Output the (X, Y) coordinate of the center of the cell containing the given text.  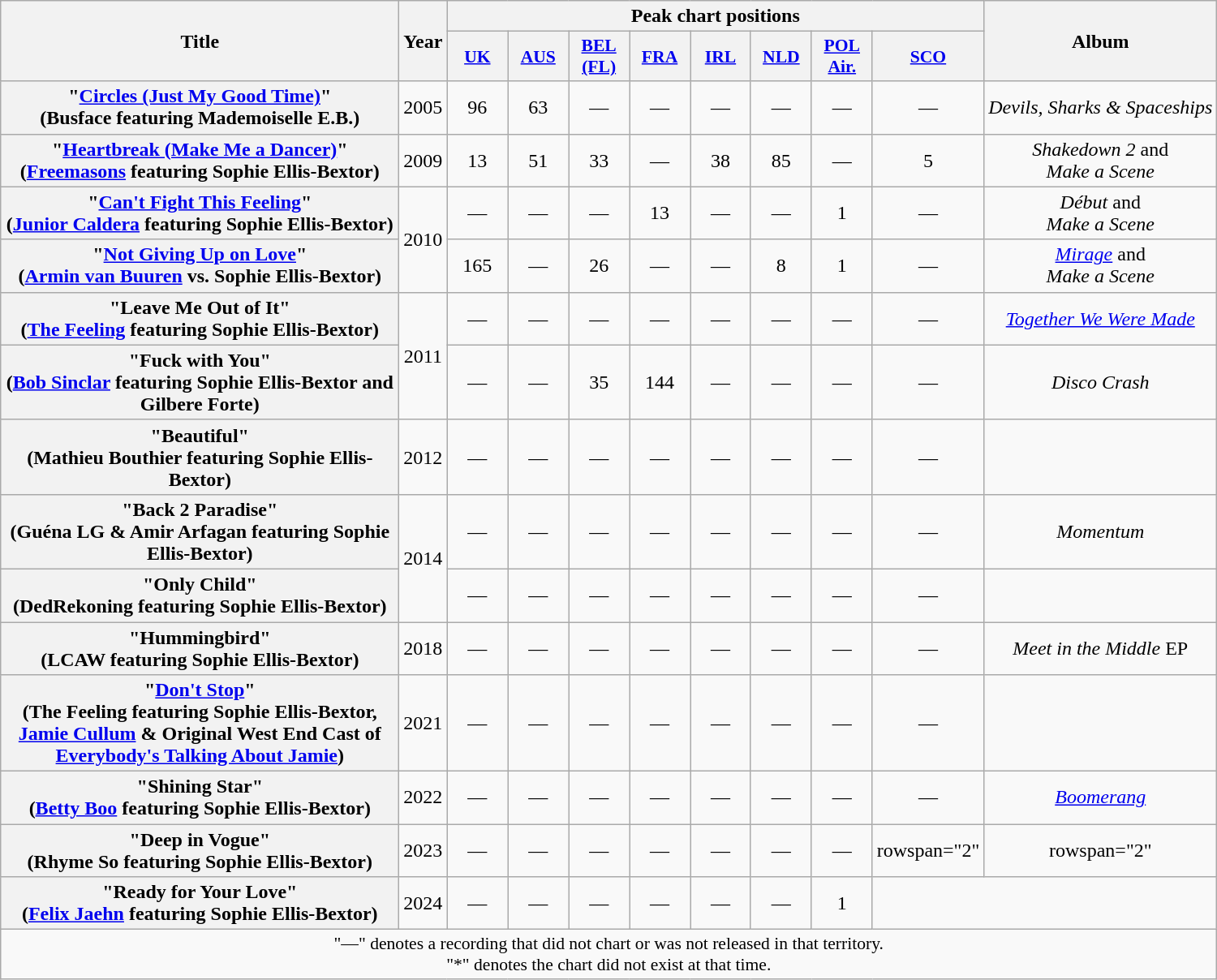
"Hummingbird"(LCAW featuring Sophie Ellis-Bextor) (200, 647)
Boomerang (1100, 798)
2022 (424, 798)
IRL (720, 57)
"Shining Star"(Betty Boo featuring Sophie Ellis-Bextor) (200, 798)
35 (599, 382)
38 (720, 161)
Year (424, 41)
AUS (539, 57)
33 (599, 161)
UK (477, 57)
"Deep in Vogue"(Rhyme So featuring Sophie Ellis-Bextor) (200, 850)
5 (928, 161)
2021 (424, 724)
165 (477, 266)
2011 (424, 355)
"Heartbreak (Make Me a Dancer)"(Freemasons featuring Sophie Ellis-Bextor) (200, 161)
"—" denotes a recording that did not chart or was not released in that territory."*" denotes the chart did not exist at that time. (608, 954)
Devils, Sharks & Spaceships (1100, 107)
"Don't Stop"(The Feeling featuring Sophie Ellis-Bextor, Jamie Cullum & Original West End Cast of Everybody's Talking About Jamie) (200, 724)
144 (660, 382)
Shakedown 2 andMake a Scene (1100, 161)
Together We Were Made (1100, 318)
NLD (781, 57)
Disco Crash (1100, 382)
2010 (424, 239)
"Circles (Just My Good Time)"(Busface featuring Mademoiselle E.B.) (200, 107)
63 (539, 107)
"Ready for Your Love"(Felix Jaehn featuring Sophie Ellis-Bextor) (200, 904)
"Only Child"(DedRekoning featuring Sophie Ellis-Bextor) (200, 595)
Momentum (1100, 531)
2012 (424, 457)
SCO (928, 57)
2023 (424, 850)
POLAir. (842, 57)
"Back 2 Paradise"(Guéna LG & Amir Arfagan featuring Sophie Ellis-Bextor) (200, 531)
2024 (424, 904)
2018 (424, 647)
FRA (660, 57)
Début andMake a Scene (1100, 213)
BEL (FL) (599, 57)
"Fuck with You"(Bob Sinclar featuring Sophie Ellis-Bextor and Gilbere Forte) (200, 382)
8 (781, 266)
Title (200, 41)
"Can't Fight This Feeling"(Junior Caldera featuring Sophie Ellis-Bextor) (200, 213)
"Leave Me Out of It"(The Feeling featuring Sophie Ellis-Bextor) (200, 318)
"Not Giving Up on Love"(Armin van Buuren vs. Sophie Ellis-Bextor) (200, 266)
"Beautiful"(Mathieu Bouthier featuring Sophie Ellis-Bextor) (200, 457)
2005 (424, 107)
26 (599, 266)
Album (1100, 41)
Meet in the Middle EP (1100, 647)
Peak chart positions (716, 16)
Mirage andMake a Scene (1100, 266)
51 (539, 161)
2009 (424, 161)
85 (781, 161)
96 (477, 107)
2014 (424, 558)
